Return the [x, y] coordinate for the center point of the cell that contains the specified text.  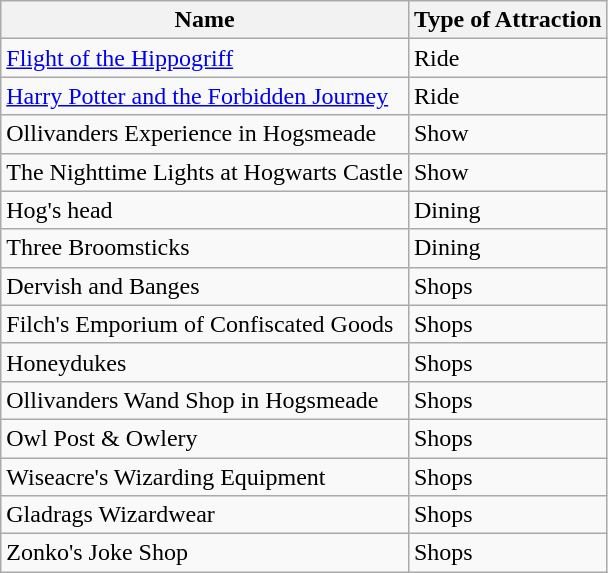
Ollivanders Wand Shop in Hogsmeade [205, 400]
Three Broomsticks [205, 248]
Honeydukes [205, 362]
Type of Attraction [508, 20]
Ollivanders Experience in Hogsmeade [205, 134]
Gladrags Wizardwear [205, 515]
Harry Potter and the Forbidden Journey [205, 96]
Name [205, 20]
Wiseacre's Wizarding Equipment [205, 477]
Owl Post & Owlery [205, 438]
The Nighttime Lights at Hogwarts Castle [205, 172]
Flight of the Hippogriff [205, 58]
Dervish and Banges [205, 286]
Hog's head [205, 210]
Zonko's Joke Shop [205, 553]
Filch's Emporium of Confiscated Goods [205, 324]
